From the cell containing the given text, extract its center point as [x, y] coordinate. 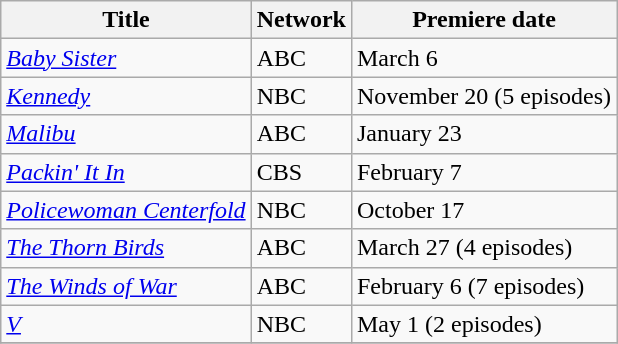
February 7 [484, 172]
The Winds of War [126, 286]
Malibu [126, 134]
V [126, 324]
October 17 [484, 210]
Policewoman Centerfold [126, 210]
Premiere date [484, 20]
Network [301, 20]
March 27 (4 episodes) [484, 248]
November 20 (5 episodes) [484, 96]
Title [126, 20]
March 6 [484, 58]
Packin' It In [126, 172]
May 1 (2 episodes) [484, 324]
January 23 [484, 134]
Baby Sister [126, 58]
February 6 (7 episodes) [484, 286]
Kennedy [126, 96]
The Thorn Birds [126, 248]
CBS [301, 172]
